Extract the [X, Y] coordinate from the center of the cell holding the provided text.  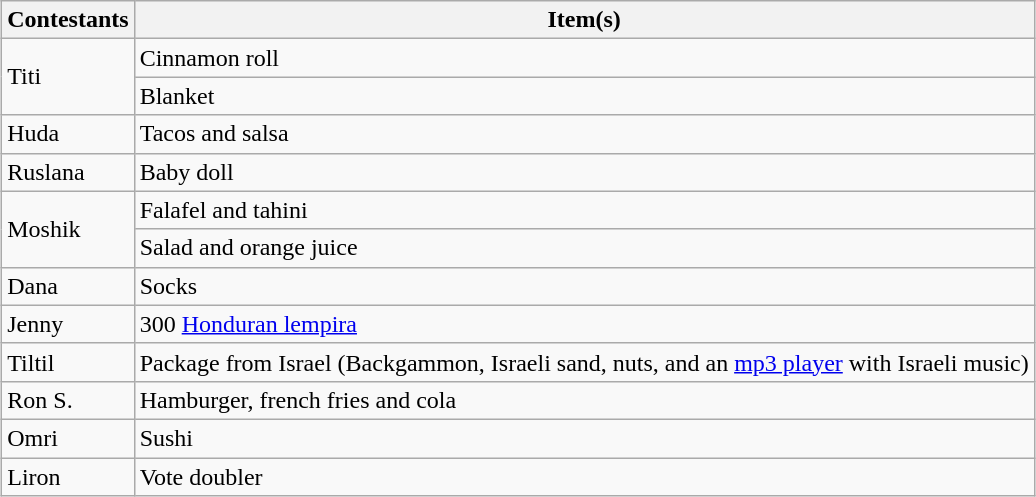
Jenny [68, 324]
Liron [68, 477]
Blanket [584, 96]
Item(s) [584, 20]
300 Honduran lempira [584, 324]
Omri [68, 438]
Vote doubler [584, 477]
Ron S. [68, 400]
Dana [68, 286]
Baby doll [584, 172]
Huda [68, 134]
Cinnamon roll [584, 58]
Tiltil [68, 362]
Tacos and salsa [584, 134]
Ruslana [68, 172]
Package from Israel (Backgammon, Israeli sand, nuts, and an mp3 player with Israeli music) [584, 362]
Socks [584, 286]
Contestants [68, 20]
Sushi [584, 438]
Salad and orange juice [584, 248]
Titi [68, 77]
Hamburger, french fries and cola [584, 400]
Moshik [68, 229]
Falafel and tahini [584, 210]
